Scan for the cell matching the given text and deliver its (x, y) coordinate at center. 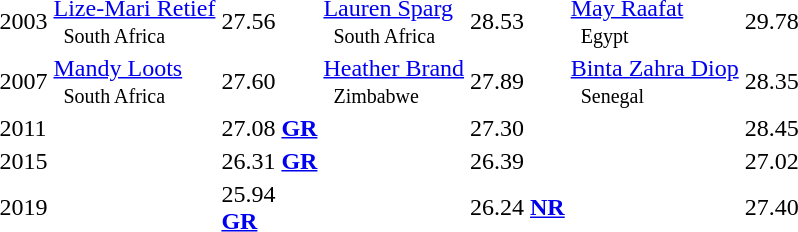
27.08 GR (270, 128)
Heather Brand Zimbabwe (394, 82)
27.89 (518, 82)
26.39 (518, 161)
27.60 (270, 82)
26.31 GR (270, 161)
27.30 (518, 128)
Mandy Loots South Africa (134, 82)
Binta Zahra Diop Senegal (654, 82)
